Provide the [X, Y] coordinate of the cell's center where the given text is located.  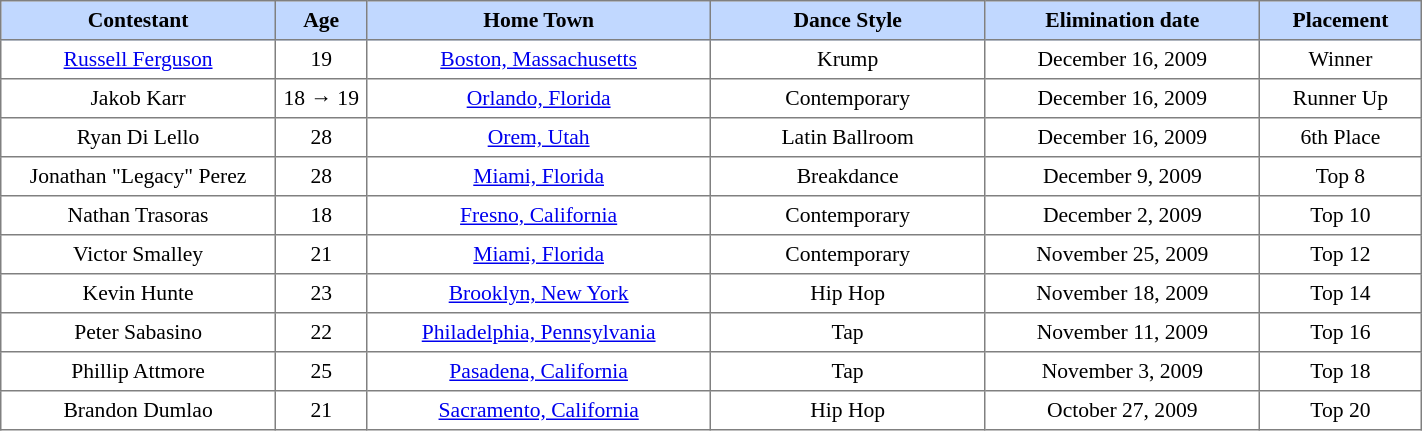
Latin Ballroom [848, 138]
Winner [1341, 60]
Top 14 [1341, 294]
Nathan Trasoras [138, 216]
Dance Style [848, 20]
Top 16 [1341, 332]
Home Town [538, 20]
Top 8 [1341, 176]
Kevin Hunte [138, 294]
Victor Smalley [138, 254]
November 25, 2009 [1122, 254]
Placement [1341, 20]
Boston, Massachusetts [538, 60]
19 [321, 60]
Philadelphia, Pennsylvania [538, 332]
Brooklyn, New York [538, 294]
Fresno, California [538, 216]
18 [321, 216]
Jonathan "Legacy" Perez [138, 176]
Breakdance [848, 176]
Top 18 [1341, 372]
November 11, 2009 [1122, 332]
October 27, 2009 [1122, 410]
Age [321, 20]
Orem, Utah [538, 138]
Runner Up [1341, 98]
Phillip Attmore [138, 372]
Russell Ferguson [138, 60]
Top 20 [1341, 410]
18 → 19 [321, 98]
Peter Sabasino [138, 332]
Orlando, Florida [538, 98]
November 3, 2009 [1122, 372]
Contestant [138, 20]
Ryan Di Lello [138, 138]
Pasadena, California [538, 372]
November 18, 2009 [1122, 294]
Brandon Dumlao [138, 410]
22 [321, 332]
Top 12 [1341, 254]
December 9, 2009 [1122, 176]
25 [321, 372]
Jakob Karr [138, 98]
6th Place [1341, 138]
Elimination date [1122, 20]
23 [321, 294]
Top 10 [1341, 216]
December 2, 2009 [1122, 216]
Krump [848, 60]
Sacramento, California [538, 410]
